From the cell containing the given text, extract its center point as (X, Y) coordinate. 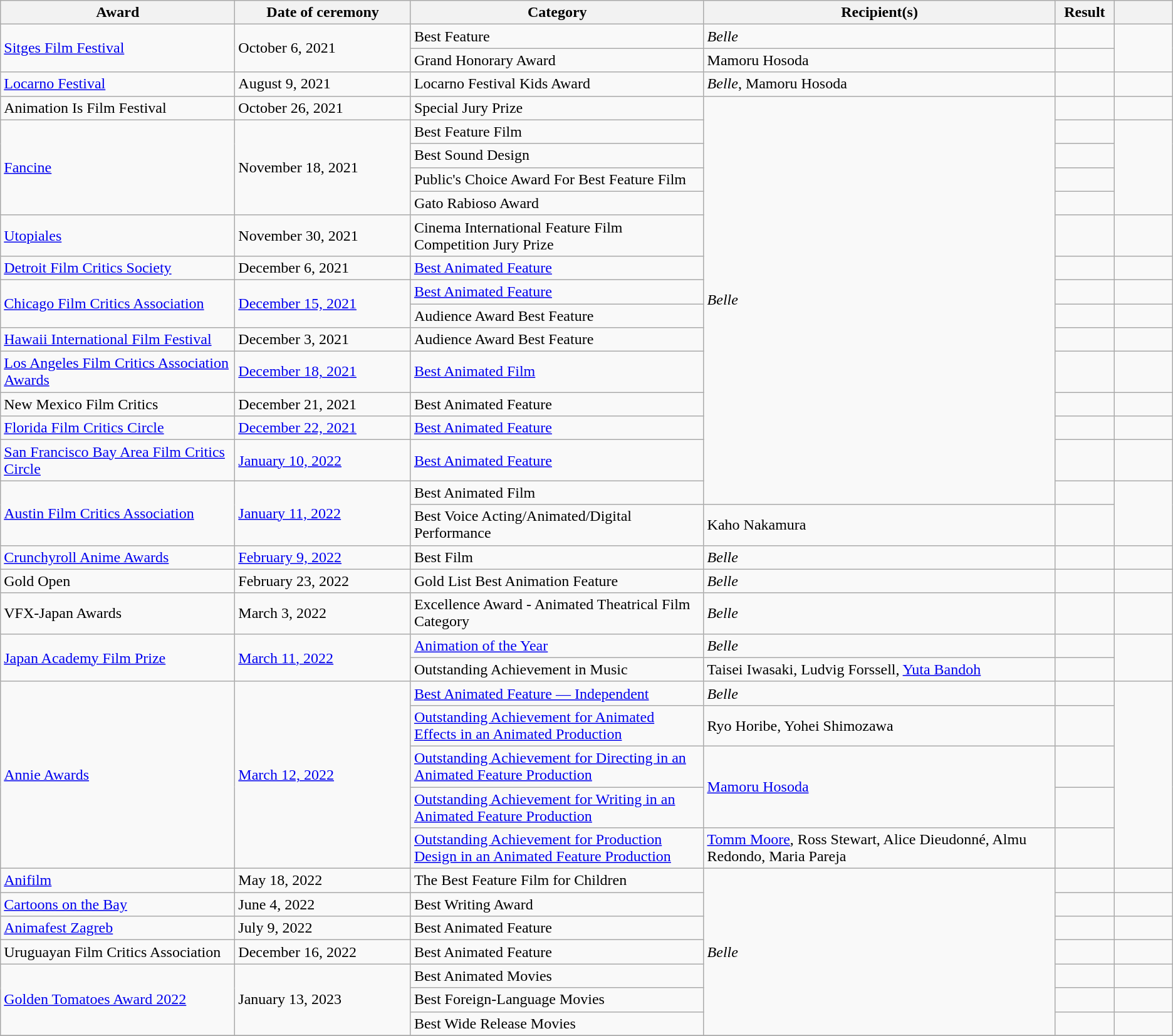
Gold List Best Animation Feature (557, 581)
Sitges Film Festival (118, 48)
Animafest Zagreb (118, 928)
Result (1085, 13)
Public's Choice Award For Best Feature Film (557, 179)
Detroit Film Critics Society (118, 268)
February 9, 2022 (323, 557)
June 4, 2022 (323, 904)
Grand Honorary Award (557, 60)
Best Voice Acting/Animated/Digital Performance (557, 525)
Cinema International Feature Film Competition Jury Prize (557, 236)
Ryo Horibe, Yohei Shimozawa (880, 726)
Kaho Nakamura (880, 525)
August 9, 2021 (323, 84)
November 18, 2021 (323, 167)
Taisei Iwasaki, Ludvig Forssell, Yuta Bandoh (880, 669)
Date of ceremony (323, 13)
Uruguayan Film Critics Association (118, 952)
Best Wide Release Movies (557, 1023)
Outstanding Achievement for Writing in an Animated Feature Production (557, 807)
Best Writing Award (557, 904)
Los Angeles Film Critics Association Awards (118, 372)
March 12, 2022 (323, 775)
New Mexico Film Critics (118, 404)
Category (557, 13)
Hawaii International Film Festival (118, 340)
Best Animated Feature — Independent (557, 693)
Outstanding Achievement for Production Design in an Animated Feature Production (557, 849)
Cartoons on the Bay (118, 904)
Best Foreign-Language Movies (557, 1000)
February 23, 2022 (323, 581)
Best Sound Design (557, 155)
Belle, Mamoru Hosoda (880, 84)
January 10, 2022 (323, 460)
December 21, 2021 (323, 404)
Outstanding Achievement in Music (557, 669)
Golden Tomatoes Award 2022 (118, 1000)
Crunchyroll Anime Awards (118, 557)
Outstanding Achievement for Directing in an Animated Feature Production (557, 766)
January 13, 2023 (323, 1000)
Best Feature Film (557, 132)
March 11, 2022 (323, 657)
March 3, 2022 (323, 613)
January 11, 2022 (323, 513)
December 3, 2021 (323, 340)
Florida Film Critics Circle (118, 428)
Best Animated Movies (557, 976)
December 6, 2021 (323, 268)
Tomm Moore, Ross Stewart, Alice Dieudonné, Almu Redondo, Maria Pareja (880, 849)
Anifilm (118, 881)
December 16, 2022 (323, 952)
Locarno Festival Kids Award (557, 84)
July 9, 2022 (323, 928)
Gato Rabioso Award (557, 203)
Japan Academy Film Prize (118, 657)
Best Feature (557, 36)
Excellence Award - Animated Theatrical Film Category (557, 613)
Animation Is Film Festival (118, 108)
Animation of the Year (557, 646)
Chicago Film Critics Association (118, 303)
Locarno Festival (118, 84)
San Francisco Bay Area Film Critics Circle (118, 460)
Special Jury Prize (557, 108)
The Best Feature Film for Children (557, 881)
December 22, 2021 (323, 428)
November 30, 2021 (323, 236)
December 15, 2021 (323, 303)
Award (118, 13)
October 6, 2021 (323, 48)
Recipient(s) (880, 13)
Best Film (557, 557)
Outstanding Achievement for Animated Effects in an Animated Production (557, 726)
May 18, 2022 (323, 881)
Utopiales (118, 236)
October 26, 2021 (323, 108)
Austin Film Critics Association (118, 513)
December 18, 2021 (323, 372)
VFX-Japan Awards (118, 613)
Annie Awards (118, 775)
Gold Open (118, 581)
Fancine (118, 167)
